Identify which cell holds the provided text, then report its (x, y) central coordinate. 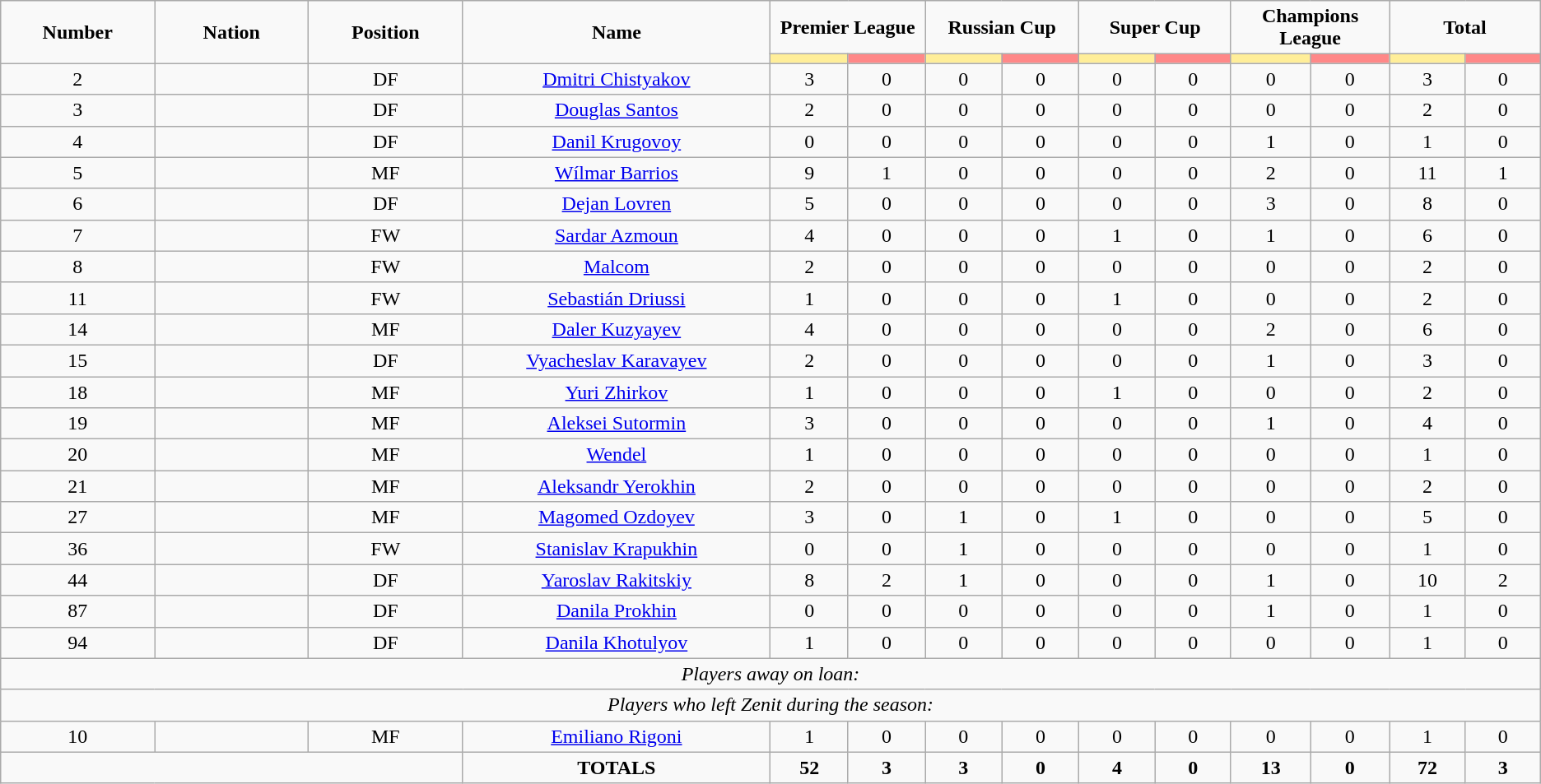
Dejan Lovren (617, 204)
44 (77, 580)
Danila Prokhin (617, 611)
Emiliano Rigoni (617, 736)
18 (77, 392)
Super Cup (1156, 28)
Total (1465, 28)
21 (77, 486)
94 (77, 643)
Premier League (848, 28)
Nation (232, 32)
7 (77, 235)
Champions League (1310, 28)
Danil Krugovoy (617, 141)
Number (77, 32)
36 (77, 549)
Players who left Zenit during the season: (770, 705)
Yaroslav Rakitskiy (617, 580)
Players away on loan: (770, 674)
Position (385, 32)
Wendel (617, 455)
27 (77, 517)
13 (1271, 768)
Vyacheslav Karavayev (617, 360)
72 (1427, 768)
Douglas Santos (617, 110)
87 (77, 611)
Russian Cup (1003, 28)
Sebastián Driussi (617, 298)
20 (77, 455)
Daler Kuzyayev (617, 329)
Yuri Zhirkov (617, 392)
Wílmar Barrios (617, 173)
Dmitri Chistyakov (617, 79)
TOTALS (617, 768)
Name (617, 32)
14 (77, 329)
15 (77, 360)
Stanislav Krapukhin (617, 549)
52 (809, 768)
Aleksandr Yerokhin (617, 486)
Danila Khotulyov (617, 643)
19 (77, 424)
Aleksei Sutormin (617, 424)
Magomed Ozdoyev (617, 517)
9 (809, 173)
Malcom (617, 267)
Sardar Azmoun (617, 235)
